Output the (x, y) coordinate of the center of the cell containing the given text.  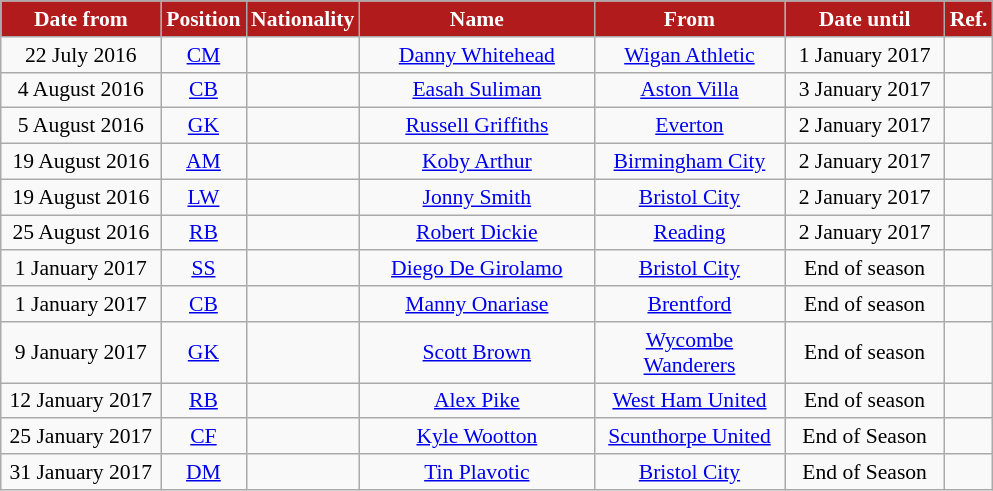
Nationality (302, 19)
SS (204, 269)
4 August 2016 (81, 90)
Brentford (689, 304)
Date from (81, 19)
31 January 2017 (81, 472)
West Ham United (689, 401)
9 January 2017 (81, 352)
Danny Whitehead (476, 55)
Reading (689, 233)
Wigan Athletic (689, 55)
3 January 2017 (865, 90)
LW (204, 197)
Position (204, 19)
Koby Arthur (476, 162)
Date until (865, 19)
Robert Dickie (476, 233)
25 August 2016 (81, 233)
Aston Villa (689, 90)
5 August 2016 (81, 126)
AM (204, 162)
Name (476, 19)
25 January 2017 (81, 437)
DM (204, 472)
12 January 2017 (81, 401)
Tin Plavotic (476, 472)
Jonny Smith (476, 197)
Easah Suliman (476, 90)
Kyle Wootton (476, 437)
Ref. (969, 19)
Russell Griffiths (476, 126)
Manny Onariase (476, 304)
Everton (689, 126)
Wycombe Wanderers (689, 352)
Scunthorpe United (689, 437)
Birmingham City (689, 162)
From (689, 19)
22 July 2016 (81, 55)
Alex Pike (476, 401)
Scott Brown (476, 352)
Diego De Girolamo (476, 269)
CM (204, 55)
CF (204, 437)
